Pinpoint the cell where the given text exists, returning its [X, Y] midpoint coordinate. 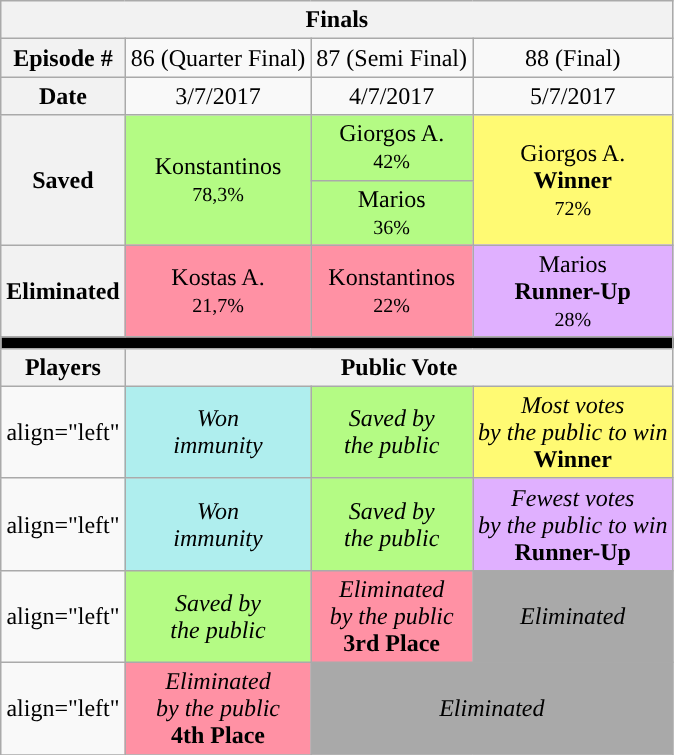
Most votes by the public to winWinner [573, 432]
88 (Final) [573, 58]
Konstantinos 22% [392, 291]
Marios Runner-Up28% [573, 291]
Finals [337, 20]
Kostas A. 21,7% [218, 291]
Saved [63, 180]
Players [63, 367]
3/7/2017 [218, 96]
Episode # [63, 58]
87 (Semi Final) [392, 58]
86 (Quarter Final) [218, 58]
Date [63, 96]
4/7/2017 [392, 96]
Public Vote [399, 367]
Fewest votes by the public to winRunner-Up [573, 524]
Konstantinos 78,3% [218, 180]
Giorgos A. 42% [392, 148]
Eliminated by the public 3rd Place [392, 616]
Eliminated by the public 4th Place [218, 708]
Marios 36% [392, 212]
5/7/2017 [573, 96]
Giorgos A. Winner 72% [573, 180]
